Find where the given text appears and provide that cell's center as [x, y] coordinate. 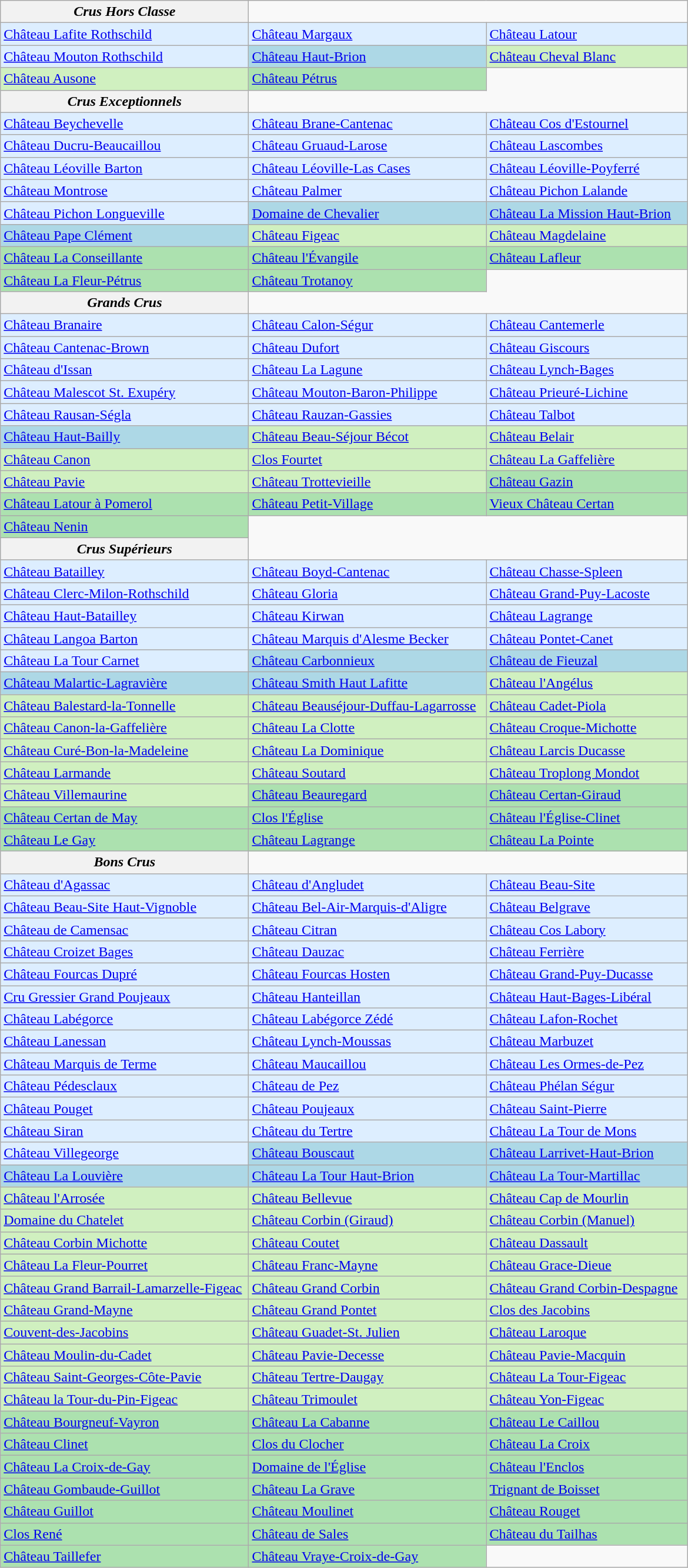
Château l'Arrosée [125, 1198]
Château Croizet Bages [125, 952]
Château Grand-Mayne [125, 1310]
Château Lafon-Rochet [587, 1019]
Château La Tour Haut-Brion [368, 1176]
Château La Tour Carnet [125, 661]
Château Belair [587, 437]
Château Taillefer [125, 1556]
Château Bourgneuf-Vayron [125, 1422]
Château Montrose [125, 191]
Château La Fleur-Pourret [125, 1265]
Château Canon [125, 459]
Château La Tour de Mons [587, 1131]
Château Vraye-Croix-de-Gay [368, 1556]
Château Marbuzet [587, 1042]
Château Guadet-St. Julien [368, 1332]
Château Nenin [125, 526]
Château La Tour-Martillac [587, 1176]
Château Pouget [125, 1109]
Château Certan de May [125, 818]
Château Carbonnieux [368, 661]
Château Rauzan-Gassies [368, 415]
Château Kirwan [368, 616]
Crus Hors Classe [125, 12]
Château Larrivet-Haut-Brion [587, 1153]
Château Larcis Ducasse [587, 750]
Château La Lagune [368, 370]
Château Beychevelle [125, 124]
Château Certan-Giraud [587, 795]
Château Saint-Pierre [587, 1109]
Château La Fleur-Pétrus [125, 281]
Château Villemaurine [125, 795]
Château Canon-la-Gaffelière [125, 728]
Château de Fieuzal [587, 661]
Château La Croix-de-Gay [125, 1467]
Château Gazin [587, 482]
Château Cap de Mourlin [587, 1198]
Château d'Angludet [368, 885]
Château Le Gay [125, 840]
Château Corbin (Giraud) [368, 1220]
Château Léoville-Las Cases [368, 168]
Château Boyd-Cantenac [368, 571]
Château Beauregard [368, 795]
Château Coutet [368, 1243]
Clos l'Église [368, 818]
Château Giscours [587, 348]
Château La Clotte [368, 728]
Château Lafleur [587, 258]
Château Pédesclaux [125, 1086]
Château Franc-Mayne [368, 1265]
Château Smith Haut Lafitte [368, 683]
Bons Crus [125, 862]
Château Prieuré-Lichine [587, 392]
Château de Pez [368, 1086]
Château Malescot St. Exupéry [125, 392]
Château La Tour-Figeac [587, 1377]
Château Dassault [587, 1243]
Château La Mission Haut-Brion [587, 213]
Château Le Caillou [587, 1422]
Château Pavie-Decesse [368, 1355]
Château Cantemerle [587, 325]
Château Bouscaut [368, 1153]
Château Balestard-la-Tonnelle [125, 706]
Château Cadet-Piola [587, 706]
Château Fourcas Hosten [368, 974]
Château Larmande [125, 773]
Château Grand Corbin-Despagne [587, 1287]
Château l'Église-Clinet [587, 818]
Château l'Angélus [587, 683]
Château Guillot [125, 1512]
Clos René [125, 1534]
Château Corbin Michotte [125, 1243]
Cru Gressier Grand Poujeaux [125, 997]
Château du Tailhas [587, 1534]
Château Hanteillan [368, 997]
Château l'Enclos [587, 1467]
Château Bellevue [368, 1198]
Château Beau-Séjour Bécot [368, 437]
Château Pichon Lalande [587, 191]
Château Grand Barrail-Lamarzelle-Figeac [125, 1287]
Château Batailley [125, 571]
Château Lafite Rothschild [125, 34]
Château Palmer [368, 191]
Château d'Issan [125, 370]
Château Rouget [587, 1512]
Château Calon-Ségur [368, 325]
Château Chasse-Spleen [587, 571]
Château Grand Pontet [368, 1310]
Château du Tertre [368, 1131]
Château Cos Labory [587, 929]
Château Poujeaux [368, 1109]
Château Malartic-Lagravière [125, 683]
Château Grand-Puy-Ducasse [587, 974]
Château Troplong Mondot [587, 773]
Château Cos d'Estournel [587, 124]
Château Ausone [125, 79]
Château Léoville-Poyferré [587, 168]
Château Lanessan [125, 1042]
Château Croque-Michotte [587, 728]
Château Tertre-Daugay [368, 1377]
Château Ferrière [587, 952]
Domaine de l'Église [368, 1467]
Château Trottevieille [368, 482]
Château Beauséjour-Duffau-Lagarrosse [368, 706]
Château Clerc-Milon-Rothschild [125, 593]
Vieux Château Certan [587, 504]
Château Trimoulet [368, 1400]
Château La Conseillante [125, 258]
Château Laroque [587, 1332]
Château Gloria [368, 593]
Château Branaire [125, 325]
Château La Dominique [368, 750]
Château de Sales [368, 1534]
Château Petit-Village [368, 504]
Clos du Clocher [368, 1444]
Château Marquis d'Alesme Becker [368, 638]
Château Beau-Site [587, 885]
Château Haut-Bailly [125, 437]
Château Moulinet [368, 1512]
Château La Croix [587, 1444]
Château Citran [368, 929]
Château Pavie-Macquin [587, 1355]
Château La Pointe [587, 840]
Crus Supérieurs [125, 549]
Château Belgrave [587, 907]
Château Phélan Ségur [587, 1086]
Château Latour à Pomerol [125, 504]
Château La Louvière [125, 1176]
Château Soutard [368, 773]
Château Pavie [125, 482]
Château Gruaud-Larose [368, 146]
Château Lynch-Moussas [368, 1042]
Domaine du Chatelet [125, 1220]
Château Rausan-Ségla [125, 415]
Château Pichon Longueville [125, 213]
Château Siran [125, 1131]
Château Marquis de Terme [125, 1064]
Couvent-des-Jacobins [125, 1332]
Château Yon-Figeac [587, 1400]
Château La Grave [368, 1489]
Château Mouton Rothschild [125, 56]
Château Brane-Cantenac [368, 124]
Château Corbin (Manuel) [587, 1220]
Château Curé-Bon-la-Madeleine [125, 750]
Château Cantenac-Brown [125, 348]
Château Léoville Barton [125, 168]
Château Margaux [368, 34]
Château Cheval Blanc [587, 56]
Château Les Ormes-de-Pez [587, 1064]
Château Maucaillou [368, 1064]
Château Mouton-Baron-Philippe [368, 392]
Clos des Jacobins [587, 1310]
Château la Tour-du-Pin-Figeac [125, 1400]
Trignant de Boisset [587, 1489]
Château d'Agassac [125, 885]
Château Grand Corbin [368, 1287]
Château Pontet-Canet [587, 638]
Château de Camensac [125, 929]
Château Pétrus [368, 79]
Château Beau-Site Haut-Vignoble [125, 907]
Château Dufort [368, 348]
Château Grace-Dieue [587, 1265]
Château Fourcas Dupré [125, 974]
Château La Gaffelière [587, 459]
Château Figeac [368, 235]
Château Moulin-du-Cadet [125, 1355]
Château Labégorce [125, 1019]
Château Clinet [125, 1444]
Château Haut-Batailley [125, 616]
Château Haut-Bages-Libéral [587, 997]
Château Gombaude-Guillot [125, 1489]
Château Pape Clément [125, 235]
Château l'Évangile [368, 258]
Domaine de Chevalier [368, 213]
Château Lascombes [587, 146]
Clos Fourtet [368, 459]
Crus Exceptionnels [125, 101]
Château Trotanoy [368, 281]
Château Haut-Brion [368, 56]
Château Lynch-Bages [587, 370]
Château Villegeorge [125, 1153]
Château Magdelaine [587, 235]
Château La Cabanne [368, 1422]
Château Talbot [587, 415]
Château Langoa Barton [125, 638]
Château Saint-Georges-Côte-Pavie [125, 1377]
Château Labégorce Zédé [368, 1019]
Grands Crus [125, 303]
Château Grand-Puy-Lacoste [587, 593]
Château Bel-Air-Marquis-d'Aligre [368, 907]
Château Dauzac [368, 952]
Château Ducru-Beaucaillou [125, 146]
Château Latour [587, 34]
